Pinpoint the cell where the given text exists, returning its (x, y) midpoint coordinate. 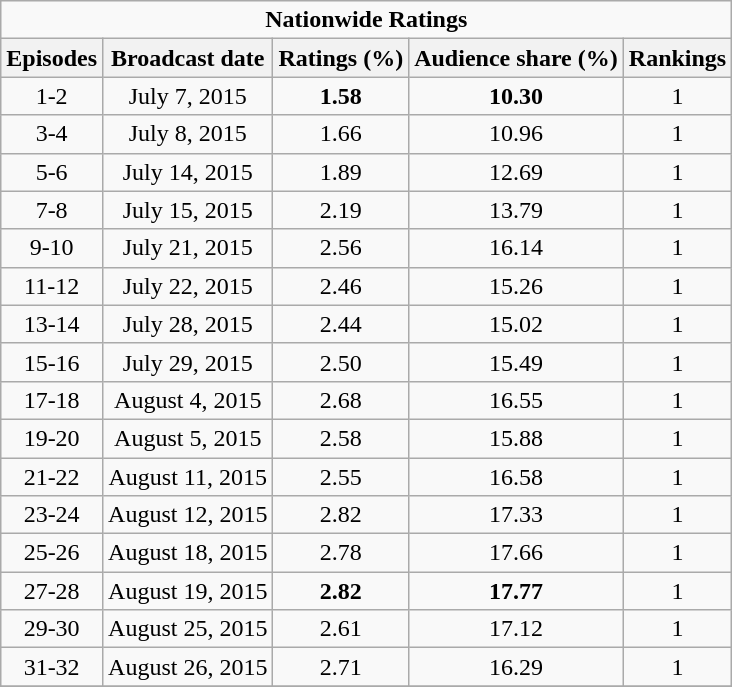
19-20 (52, 438)
July 15, 2015 (188, 210)
10.96 (516, 134)
Broadcast date (188, 58)
13.79 (516, 210)
2.71 (341, 667)
11-12 (52, 286)
1.89 (341, 172)
27-28 (52, 591)
1-2 (52, 96)
31-32 (52, 667)
2.58 (341, 438)
17.66 (516, 553)
23-24 (52, 515)
2.44 (341, 324)
9-10 (52, 248)
August 11, 2015 (188, 477)
16.55 (516, 400)
July 22, 2015 (188, 286)
16.29 (516, 667)
17-18 (52, 400)
7-8 (52, 210)
5-6 (52, 172)
July 7, 2015 (188, 96)
August 25, 2015 (188, 629)
21-22 (52, 477)
15.88 (516, 438)
July 8, 2015 (188, 134)
July 28, 2015 (188, 324)
July 21, 2015 (188, 248)
1.58 (341, 96)
15.26 (516, 286)
2.56 (341, 248)
Ratings (%) (341, 58)
2.46 (341, 286)
August 18, 2015 (188, 553)
17.33 (516, 515)
15.49 (516, 362)
2.78 (341, 553)
16.58 (516, 477)
29-30 (52, 629)
10.30 (516, 96)
August 5, 2015 (188, 438)
July 14, 2015 (188, 172)
16.14 (516, 248)
15-16 (52, 362)
2.50 (341, 362)
August 19, 2015 (188, 591)
Episodes (52, 58)
25-26 (52, 553)
2.55 (341, 477)
17.12 (516, 629)
12.69 (516, 172)
August 4, 2015 (188, 400)
2.61 (341, 629)
Audience share (%) (516, 58)
August 26, 2015 (188, 667)
2.68 (341, 400)
1.66 (341, 134)
13-14 (52, 324)
17.77 (516, 591)
Rankings (677, 58)
3-4 (52, 134)
August 12, 2015 (188, 515)
Nationwide Ratings (366, 20)
15.02 (516, 324)
July 29, 2015 (188, 362)
2.19 (341, 210)
